Scan for the cell matching the given text and deliver its [X, Y] coordinate at center. 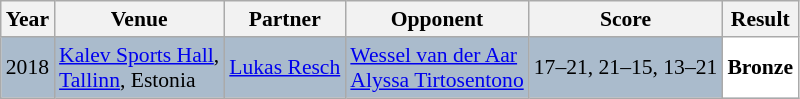
Score [626, 19]
Lukas Resch [284, 68]
17–21, 21–15, 13–21 [626, 68]
Bronze [760, 68]
Venue [139, 19]
Wessel van der Aar Alyssa Tirtosentono [436, 68]
Kalev Sports Hall,Tallinn, Estonia [139, 68]
Opponent [436, 19]
2018 [28, 68]
Partner [284, 19]
Year [28, 19]
Result [760, 19]
